Locate the cell with the specified text and output its (X, Y) center coordinate. 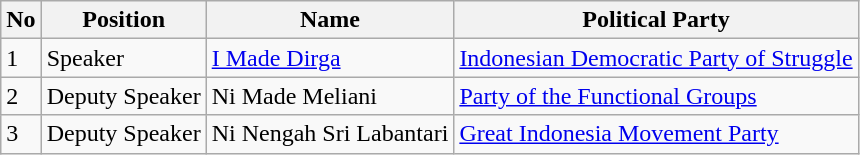
Ni Made Meliani (330, 96)
Indonesian Democratic Party of Struggle (656, 58)
3 (21, 134)
Political Party (656, 20)
1 (21, 58)
Name (330, 20)
Speaker (124, 58)
Party of the Functional Groups (656, 96)
Ni Nengah Sri Labantari (330, 134)
2 (21, 96)
Great Indonesia Movement Party (656, 134)
No (21, 20)
I Made Dirga (330, 58)
Position (124, 20)
